From the cell containing the given text, extract its center point as (X, Y) coordinate. 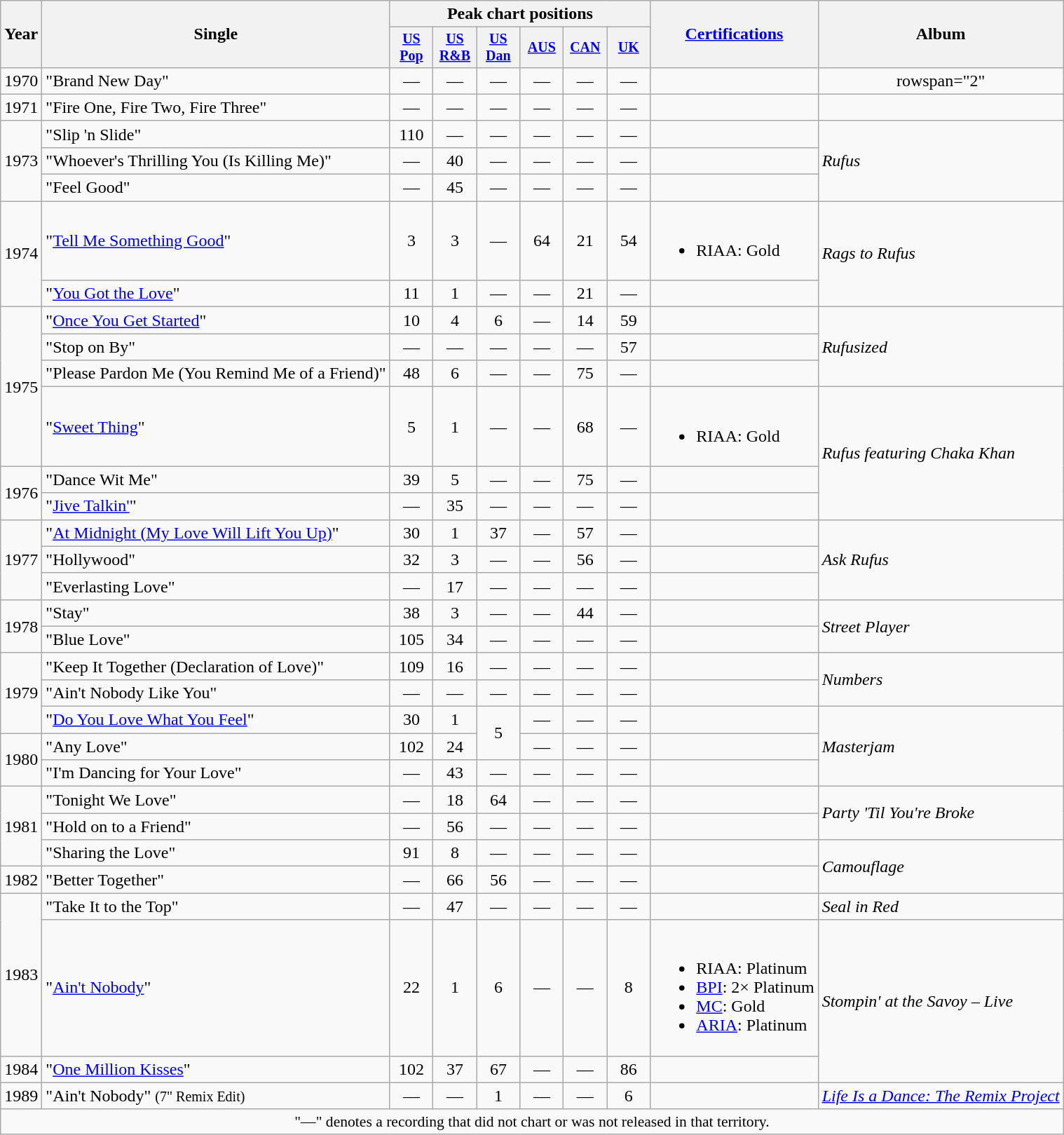
"—" denotes a recording that did not chart or was not released in that territory. (532, 1122)
1980 (21, 760)
1978 (21, 626)
10 (411, 320)
"Fire One, Fire Two, Fire Three" (216, 107)
1984 (21, 1069)
"Stop on By" (216, 347)
"Tell Me Something Good" (216, 241)
Rufus (941, 161)
Street Player (941, 626)
48 (411, 374)
Life Is a Dance: The Remix Project (941, 1096)
Rufusized (941, 347)
1973 (21, 161)
91 (411, 853)
CAN (585, 48)
"Better Together" (216, 880)
"Keep It Together (Declaration of Love)" (216, 666)
66 (455, 880)
"Sharing the Love" (216, 853)
"Whoever's Thrilling You (Is Killing Me)" (216, 161)
110 (411, 134)
"Do You Love What You Feel" (216, 720)
"Blue Love" (216, 639)
"Feel Good" (216, 188)
34 (455, 639)
Stompin' at the Savoy – Live (941, 1001)
Album (941, 34)
1979 (21, 693)
1982 (21, 880)
rowspan="2" (941, 81)
"Ain't Nobody" (7" Remix Edit) (216, 1096)
1977 (21, 559)
39 (411, 480)
Seal in Red (941, 906)
Masterjam (941, 747)
24 (455, 747)
38 (411, 613)
22 (411, 988)
1989 (21, 1096)
54 (629, 241)
43 (455, 773)
Rufus featuring Chaka Khan (941, 453)
US Pop (411, 48)
"Everlasting Love" (216, 586)
59 (629, 320)
UK (629, 48)
"Brand New Day" (216, 81)
"Dance Wit Me" (216, 480)
47 (455, 906)
68 (585, 426)
"At Midnight (My Love Will Lift You Up)" (216, 533)
16 (455, 666)
67 (498, 1069)
45 (455, 188)
"You Got the Love" (216, 294)
17 (455, 586)
86 (629, 1069)
"Any Love" (216, 747)
1983 (21, 974)
1970 (21, 81)
AUS (542, 48)
"Ain't Nobody Like You" (216, 693)
109 (411, 666)
Certifications (735, 34)
USDan (498, 48)
Ask Rufus (941, 559)
Year (21, 34)
"One Million Kisses" (216, 1069)
Single (216, 34)
1981 (21, 827)
"Stay" (216, 613)
"Ain't Nobody" (216, 988)
35 (455, 506)
Camouflage (941, 866)
11 (411, 294)
1974 (21, 254)
"Take It to the Top" (216, 906)
14 (585, 320)
1976 (21, 493)
4 (455, 320)
1971 (21, 107)
"Please Pardon Me (You Remind Me of a Friend)" (216, 374)
18 (455, 800)
Numbers (941, 679)
"Hold on to a Friend" (216, 827)
44 (585, 613)
Rags to Rufus (941, 254)
"Hollywood" (216, 559)
"I'm Dancing for Your Love" (216, 773)
"Tonight We Love" (216, 800)
105 (411, 639)
Party 'Til You're Broke (941, 813)
USR&B (455, 48)
1975 (21, 387)
40 (455, 161)
Peak chart positions (520, 14)
"Sweet Thing" (216, 426)
"Jive Talkin'" (216, 506)
32 (411, 559)
"Slip 'n Slide" (216, 134)
"Once You Get Started" (216, 320)
RIAA: PlatinumBPI: 2× PlatinumMC: GoldARIA: Platinum (735, 988)
